Extract the (X, Y) coordinate from the center of the cell holding the provided text.  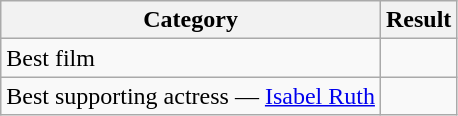
Best supporting actress — Isabel Ruth (191, 96)
Result (418, 20)
Category (191, 20)
Best film (191, 58)
